Extract the [x, y] coordinate from the center of the cell holding the provided text.  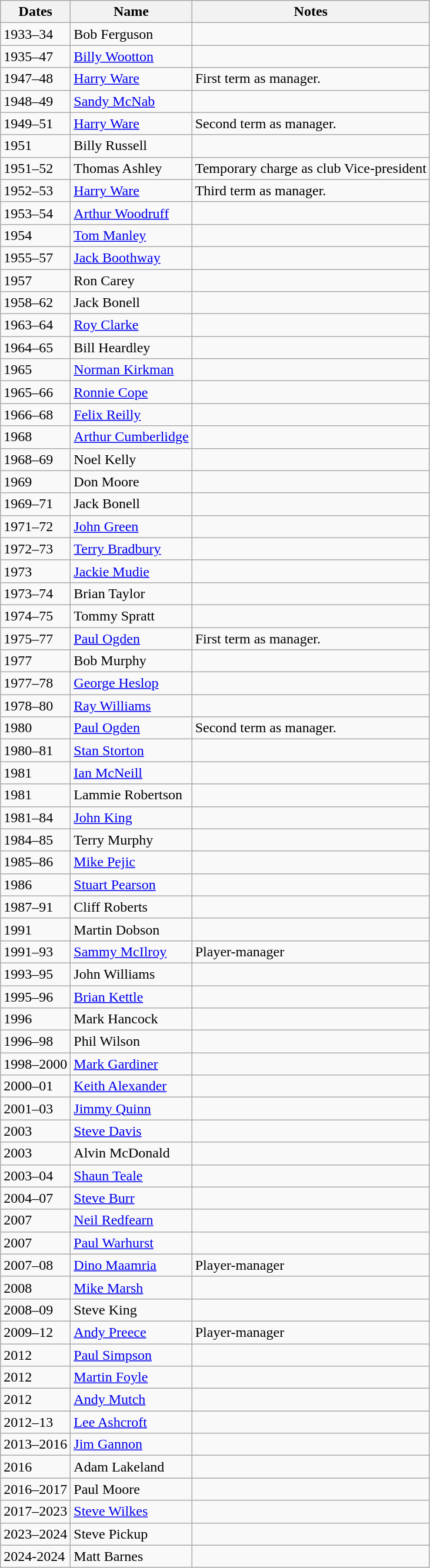
Steve King [131, 1310]
1963–64 [35, 325]
Name [131, 12]
Shaun Teale [131, 1176]
1977 [35, 661]
Steve Davis [131, 1131]
2012–13 [35, 1422]
Matt Barnes [131, 1556]
Steve Wilkes [131, 1512]
Bob Murphy [131, 661]
2003–04 [35, 1176]
John Williams [131, 974]
Mike Pejic [131, 862]
1948–49 [35, 101]
1978–80 [35, 706]
1968 [35, 437]
Steve Burr [131, 1198]
2008 [35, 1287]
Terry Murphy [131, 840]
Jimmy Quinn [131, 1109]
Brian Taylor [131, 593]
Noel Kelly [131, 459]
1974–75 [35, 616]
Stan Storton [131, 750]
2007–08 [35, 1265]
1933–34 [35, 34]
2024-2024 [35, 1556]
Paul Moore [131, 1489]
Arthur Cumberlidge [131, 437]
Notes [311, 12]
1968–69 [35, 459]
Bill Heardley [131, 348]
Sammy McIlroy [131, 952]
Stuart Pearson [131, 885]
Billy Russell [131, 146]
1973 [35, 571]
1973–74 [35, 593]
1971–72 [35, 526]
Roy Clarke [131, 325]
1954 [35, 235]
Mike Marsh [131, 1287]
1984–85 [35, 840]
1985–86 [35, 862]
1949–51 [35, 124]
1991 [35, 929]
Mark Hancock [131, 1019]
1958–62 [35, 303]
Felix Reilly [131, 415]
Ian McNeill [131, 773]
1952–53 [35, 191]
Adam Lakeland [131, 1467]
1964–65 [35, 348]
Bob Ferguson [131, 34]
Third term as manager. [311, 191]
1998–2000 [35, 1064]
1986 [35, 885]
Dino Maamria [131, 1265]
Lammie Robertson [131, 795]
Ronnie Cope [131, 392]
Cliff Roberts [131, 907]
1995–96 [35, 997]
1951 [35, 146]
Tommy Spratt [131, 616]
Brian Kettle [131, 997]
1957 [35, 281]
Martin Foyle [131, 1377]
Paul Warhurst [131, 1243]
1955–57 [35, 258]
1965–66 [35, 392]
John Green [131, 526]
Sandy McNab [131, 101]
2004–07 [35, 1198]
Steve Pickup [131, 1534]
1981–84 [35, 818]
Jack Boothway [131, 258]
1969–71 [35, 504]
Billy Wootton [131, 56]
2016 [35, 1467]
Jim Gannon [131, 1444]
Martin Dobson [131, 929]
Ray Williams [131, 706]
1996–98 [35, 1042]
George Heslop [131, 683]
Mark Gardiner [131, 1064]
Don Moore [131, 482]
Keith Alexander [131, 1086]
2016–2017 [35, 1489]
2009–12 [35, 1332]
1975–77 [35, 638]
Andy Mutch [131, 1400]
1965 [35, 370]
Alvin McDonald [131, 1153]
2013–2016 [35, 1444]
Neil Redfearn [131, 1220]
Jackie Mudie [131, 571]
1987–91 [35, 907]
1977–78 [35, 683]
Ron Carey [131, 281]
1980 [35, 728]
Phil Wilson [131, 1042]
Norman Kirkman [131, 370]
1947–48 [35, 79]
2017–2023 [35, 1512]
Thomas Ashley [131, 168]
2008–09 [35, 1310]
1996 [35, 1019]
Paul Simpson [131, 1355]
Temporary charge as club Vice-president [311, 168]
2001–03 [35, 1109]
2023–2024 [35, 1534]
2000–01 [35, 1086]
Lee Ashcroft [131, 1422]
1935–47 [35, 56]
John King [131, 818]
Dates [35, 12]
1953–54 [35, 213]
1972–73 [35, 549]
1966–68 [35, 415]
1993–95 [35, 974]
Andy Preece [131, 1332]
Terry Bradbury [131, 549]
1991–93 [35, 952]
1969 [35, 482]
1980–81 [35, 750]
Arthur Woodruff [131, 213]
1951–52 [35, 168]
Tom Manley [131, 235]
